Provide the (x, y) coordinate of the cell's center where the given text is located.  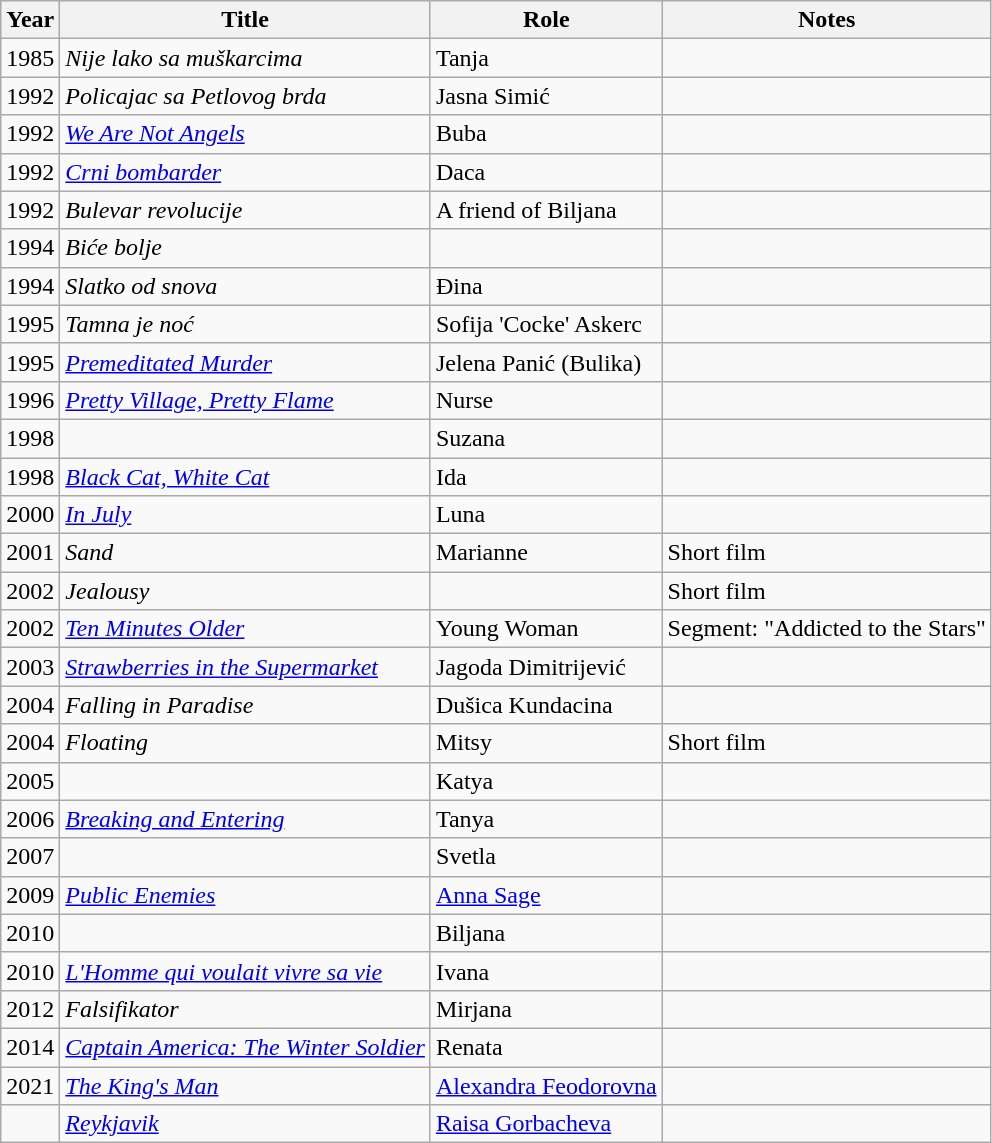
1996 (30, 400)
Bulevar revolucije (246, 210)
Jealousy (246, 591)
Premeditated Murder (246, 362)
2021 (30, 1085)
Marianne (546, 553)
Mitsy (546, 743)
2012 (30, 1009)
Svetla (546, 857)
2001 (30, 553)
Slatko od snova (246, 286)
2007 (30, 857)
Year (30, 20)
Alexandra Feodorovna (546, 1085)
Nurse (546, 400)
Nije lako sa muškarcima (246, 58)
Policajac sa Petlovog brda (246, 96)
Tanja (546, 58)
Notes (826, 20)
2014 (30, 1047)
Biće bolje (246, 248)
Daca (546, 172)
Raisa Gorbacheva (546, 1124)
Mirjana (546, 1009)
Sofija 'Cocke' Askerc (546, 324)
Title (246, 20)
Crni bombarder (246, 172)
Breaking and Entering (246, 819)
Buba (546, 134)
We Are Not Angels (246, 134)
In July (246, 515)
Role (546, 20)
Jagoda Dimitrijević (546, 667)
Tamna je noć (246, 324)
Black Cat, White Cat (246, 477)
2009 (30, 895)
Captain America: The Winter Soldier (246, 1047)
Young Woman (546, 629)
Pretty Village, Pretty Flame (246, 400)
Tanya (546, 819)
1985 (30, 58)
Reykjavik (246, 1124)
Ten Minutes Older (246, 629)
Dušica Kundacina (546, 705)
Biljana (546, 933)
L'Homme qui voulait vivre sa vie (246, 971)
Đina (546, 286)
A friend of Biljana (546, 210)
Katya (546, 781)
Floating (246, 743)
2006 (30, 819)
Strawberries in the Supermarket (246, 667)
Public Enemies (246, 895)
Anna Sage (546, 895)
Ida (546, 477)
Falsifikator (246, 1009)
Ivana (546, 971)
Falling in Paradise (246, 705)
2000 (30, 515)
Suzana (546, 438)
Jelena Panić (Bulika) (546, 362)
2003 (30, 667)
2005 (30, 781)
Segment: "Addicted to the Stars" (826, 629)
Renata (546, 1047)
Sand (246, 553)
Jasna Simić (546, 96)
The King's Man (246, 1085)
Luna (546, 515)
